Locate the cell with the specified text and output its (X, Y) center coordinate. 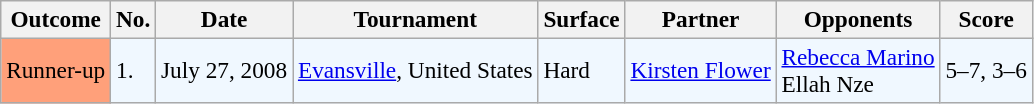
Runner-up (56, 70)
Date (224, 19)
Opponents (858, 19)
Tournament (416, 19)
Hard (582, 70)
1. (134, 70)
No. (134, 19)
5–7, 3–6 (986, 70)
July 27, 2008 (224, 70)
Surface (582, 19)
Outcome (56, 19)
Rebecca Marino Ellah Nze (858, 70)
Score (986, 19)
Kirsten Flower (700, 70)
Partner (700, 19)
Evansville, United States (416, 70)
